For the text-containing cell, return its midpoint in [X, Y] coordinate format. 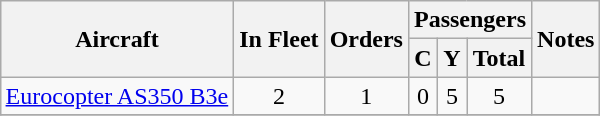
Passengers [470, 20]
0 [422, 96]
C [422, 58]
Total [500, 58]
Notes [566, 39]
Eurocopter AS350 B3e [117, 96]
In Fleet [279, 39]
1 [366, 96]
2 [279, 96]
Orders [366, 39]
Y [452, 58]
Aircraft [117, 39]
